Return the [x, y] coordinate for the center point of the cell that contains the specified text.  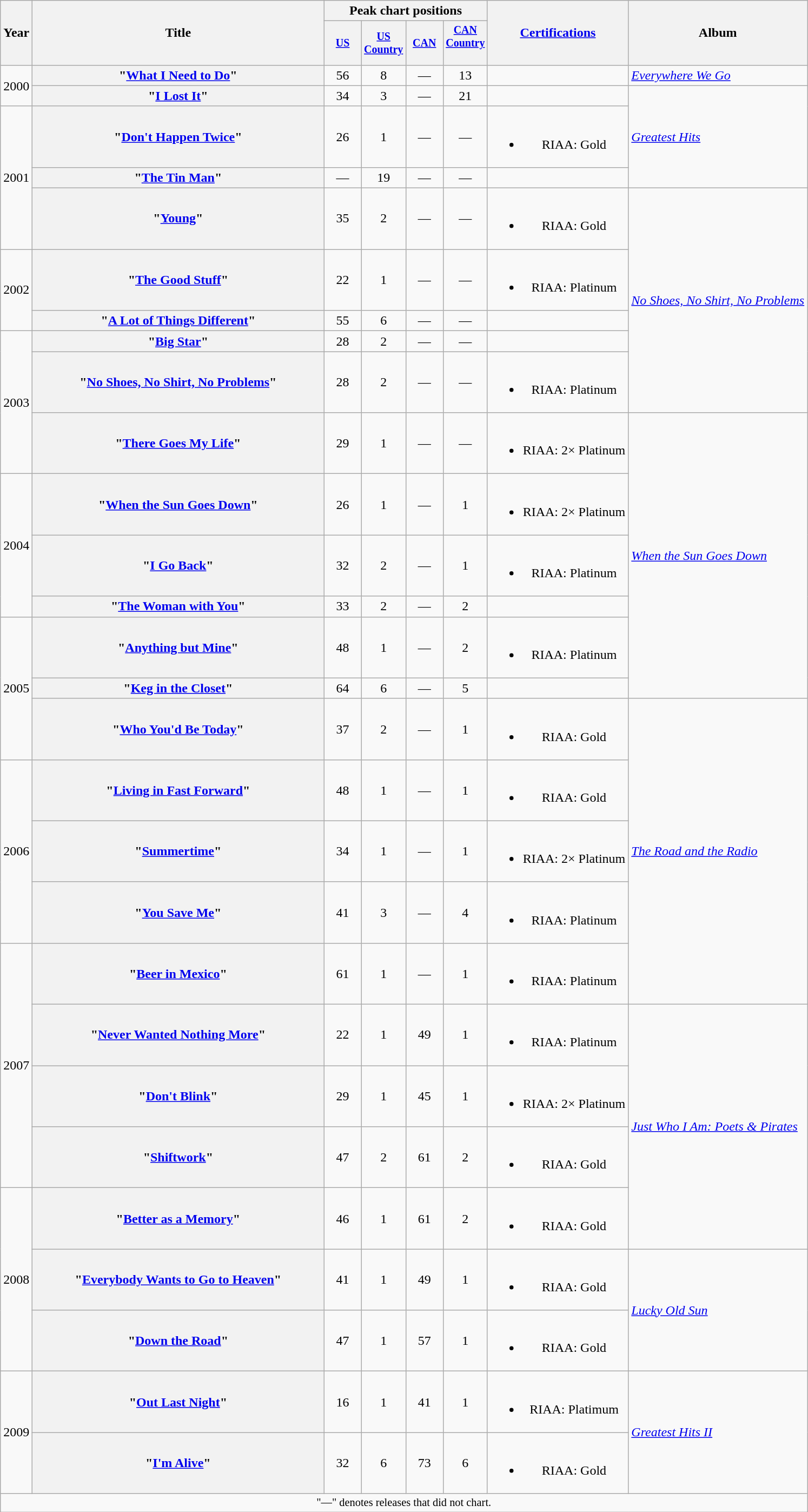
"Don't Blink" [178, 1096]
US [343, 43]
Greatest Hits II [718, 1432]
"You Save Me" [178, 912]
"There Goes My Life" [178, 444]
"I Lost It" [178, 96]
2004 [16, 545]
"The Good Stuff" [178, 280]
4 [465, 912]
"Shiftwork" [178, 1158]
13 [465, 75]
64 [343, 688]
"Young" [178, 219]
33 [343, 606]
US Country [383, 43]
"Down the Road" [178, 1341]
Just Who I Am: Poets & Pirates [718, 1127]
"Don't Happen Twice" [178, 136]
Greatest Hits [718, 136]
"Who You'd Be Today" [178, 729]
2009 [16, 1432]
"—" denotes releases that did not chart. [404, 1503]
73 [424, 1463]
35 [343, 219]
The Road and the Radio [718, 851]
2001 [16, 177]
"Beer in Mexico" [178, 974]
"Living in Fast Forward" [178, 790]
2000 [16, 85]
"When the Sun Goes Down" [178, 504]
56 [343, 75]
"Never Wanted Nothing More" [178, 1035]
2003 [16, 402]
Certifications [558, 33]
"What I Need to Do" [178, 75]
46 [343, 1218]
55 [343, 321]
Lucky Old Sun [718, 1310]
Album [718, 33]
"Everybody Wants to Go to Heaven" [178, 1280]
No Shoes, No Shirt, No Problems [718, 301]
"No Shoes, No Shirt, No Problems" [178, 382]
"I Go Back" [178, 566]
CAN Country [465, 43]
"The Tin Man" [178, 177]
2005 [16, 688]
8 [383, 75]
19 [383, 177]
"Keg in the Closet" [178, 688]
"Summertime" [178, 851]
When the Sun Goes Down [718, 556]
Title [178, 33]
Everywhere We Go [718, 75]
Peak chart positions [406, 11]
"I'm Alive" [178, 1463]
37 [343, 729]
"A Lot of Things Different" [178, 321]
"Big Star" [178, 341]
CAN [424, 43]
21 [465, 96]
2002 [16, 290]
2007 [16, 1065]
RIAA: Platimum [558, 1402]
Year [16, 33]
2006 [16, 851]
5 [465, 688]
"Out Last Night" [178, 1402]
57 [424, 1341]
16 [343, 1402]
45 [424, 1096]
"Better as a Memory" [178, 1218]
"The Woman with You" [178, 606]
2008 [16, 1280]
"Anything but Mine" [178, 647]
